Detect which cell encompasses the target text, then output its [X, Y] center coordinate. 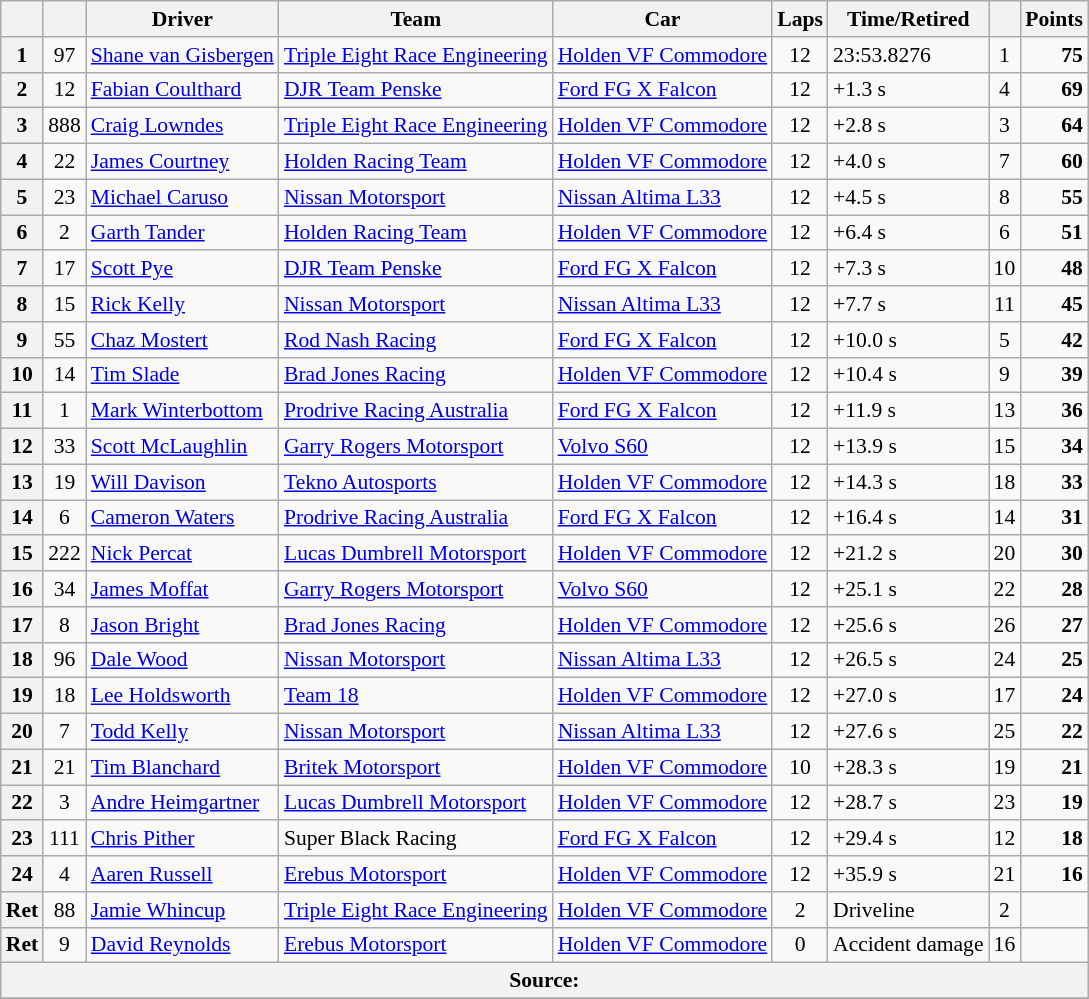
36 [1054, 411]
Jason Bright [182, 625]
Todd Kelly [182, 732]
Laps [800, 19]
97 [64, 55]
30 [1054, 554]
+35.9 s [908, 874]
Will Davison [182, 482]
0 [800, 945]
Shane van Gisbergen [182, 55]
28 [1054, 589]
75 [1054, 55]
Super Black Racing [416, 839]
James Courtney [182, 162]
96 [64, 660]
88 [64, 910]
Team 18 [416, 696]
Scott McLaughlin [182, 447]
+27.6 s [908, 732]
Aaren Russell [182, 874]
+26.5 s [908, 660]
69 [1054, 90]
+4.0 s [908, 162]
Driver [182, 19]
Nick Percat [182, 554]
+10.0 s [908, 340]
Jamie Whincup [182, 910]
Britek Motorsport [416, 767]
Rick Kelly [182, 304]
23:53.8276 [908, 55]
+29.4 s [908, 839]
27 [1054, 625]
60 [1054, 162]
42 [1054, 340]
Chris Pither [182, 839]
Accident damage [908, 945]
Source: [544, 981]
+14.3 s [908, 482]
Craig Lowndes [182, 126]
Michael Caruso [182, 197]
888 [64, 126]
+25.6 s [908, 625]
Team [416, 19]
26 [1005, 625]
+28.3 s [908, 767]
64 [1054, 126]
111 [64, 839]
+27.0 s [908, 696]
45 [1054, 304]
Andre Heimgartner [182, 803]
+28.7 s [908, 803]
Chaz Mostert [182, 340]
David Reynolds [182, 945]
31 [1054, 518]
Driveline [908, 910]
48 [1054, 269]
51 [1054, 233]
Garth Tander [182, 233]
+2.8 s [908, 126]
+7.7 s [908, 304]
Dale Wood [182, 660]
Points [1054, 19]
Rod Nash Racing [416, 340]
+7.3 s [908, 269]
+6.4 s [908, 233]
+16.4 s [908, 518]
+21.2 s [908, 554]
Lee Holdsworth [182, 696]
222 [64, 554]
Car [663, 19]
+25.1 s [908, 589]
Mark Winterbottom [182, 411]
+1.3 s [908, 90]
Tekno Autosports [416, 482]
Fabian Coulthard [182, 90]
Cameron Waters [182, 518]
+13.9 s [908, 447]
+4.5 s [908, 197]
Time/Retired [908, 19]
Tim Blanchard [182, 767]
Scott Pye [182, 269]
39 [1054, 375]
James Moffat [182, 589]
+11.9 s [908, 411]
+10.4 s [908, 375]
Tim Slade [182, 375]
